Output the (X, Y) coordinate of the center of the cell containing the given text.  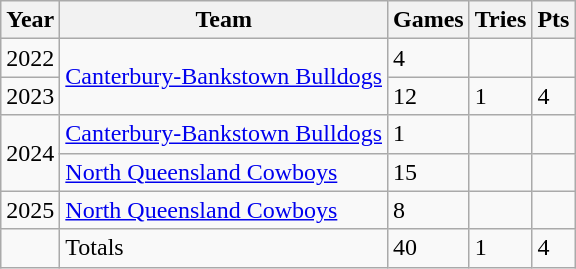
2023 (30, 96)
15 (429, 172)
Games (429, 20)
40 (429, 248)
Pts (554, 20)
Team (224, 20)
2024 (30, 153)
Tries (500, 20)
2025 (30, 210)
2022 (30, 58)
12 (429, 96)
Year (30, 20)
Totals (224, 248)
8 (429, 210)
